Return the (x, y) coordinate for the center point of the cell that contains the specified text.  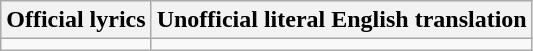
Official lyrics (76, 20)
Unofficial literal English translation (342, 20)
